Locate the cell with the specified text and output its [x, y] center coordinate. 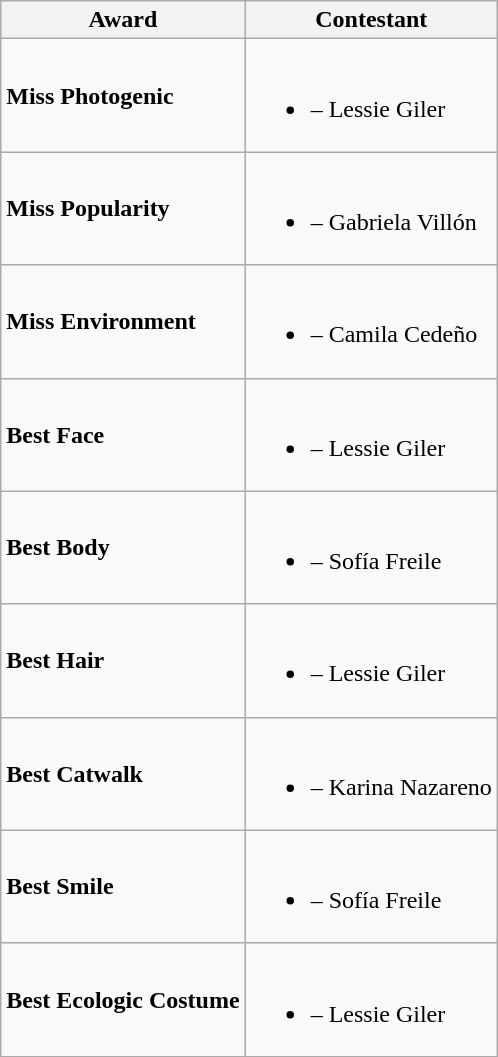
– Gabriela Villón [371, 208]
Best Ecologic Costume [123, 1000]
Miss Environment [123, 322]
Best Hair [123, 660]
– Karina Nazareno [371, 774]
Best Face [123, 434]
Miss Popularity [123, 208]
Best Body [123, 548]
Best Smile [123, 886]
Contestant [371, 20]
Award [123, 20]
– Camila Cedeño [371, 322]
Best Catwalk [123, 774]
Miss Photogenic [123, 96]
